Pinpoint the cell where the given text exists, returning its [x, y] midpoint coordinate. 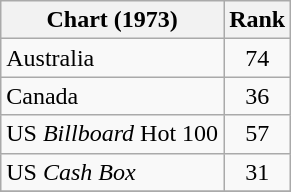
57 [258, 134]
US Billboard Hot 100 [112, 134]
74 [258, 58]
36 [258, 96]
US Cash Box [112, 172]
Canada [112, 96]
Australia [112, 58]
Rank [258, 20]
Chart (1973) [112, 20]
31 [258, 172]
